Capture the cell that displays the provided text and extract its (x, y) central coordinate. 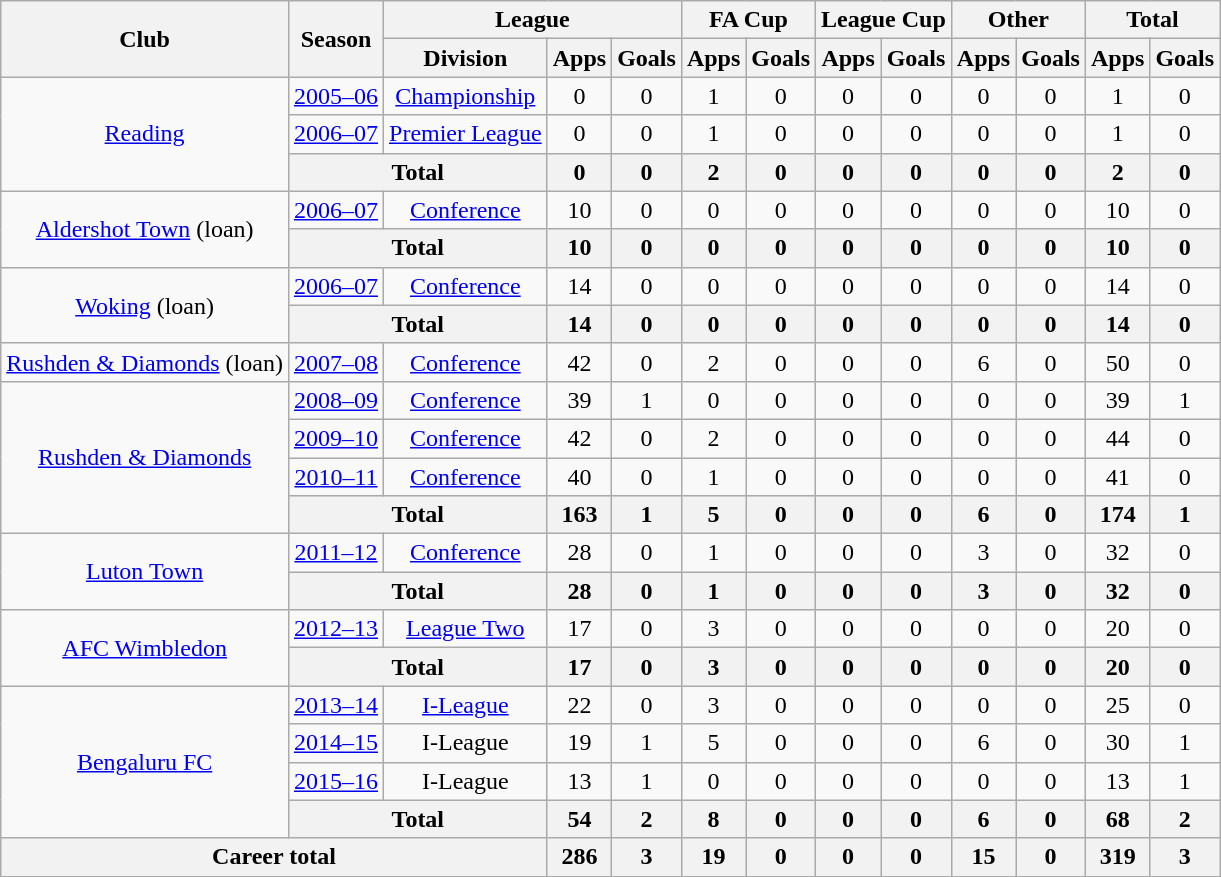
Premier League (466, 134)
54 (579, 819)
2005–06 (336, 96)
319 (1117, 857)
Career total (274, 857)
Rushden & Diamonds (145, 457)
2010–11 (336, 477)
2009–10 (336, 438)
2012–13 (336, 629)
2011–12 (336, 553)
41 (1117, 477)
174 (1117, 515)
League Two (466, 629)
2014–15 (336, 743)
8 (713, 819)
163 (579, 515)
15 (983, 857)
Reading (145, 134)
Rushden & Diamonds (loan) (145, 362)
22 (579, 705)
2008–09 (336, 400)
286 (579, 857)
AFC Wimbledon (145, 648)
25 (1117, 705)
Luton Town (145, 572)
Other (1018, 20)
FA Cup (748, 20)
Championship (466, 96)
League Cup (884, 20)
League (533, 20)
40 (579, 477)
Club (145, 39)
Woking (loan) (145, 305)
68 (1117, 819)
Bengaluru FC (145, 762)
2007–08 (336, 362)
Division (466, 58)
50 (1117, 362)
Aldershot Town (loan) (145, 229)
Season (336, 39)
44 (1117, 438)
2015–16 (336, 781)
2013–14 (336, 705)
30 (1117, 743)
